From the cell containing the given text, extract its center point as [X, Y] coordinate. 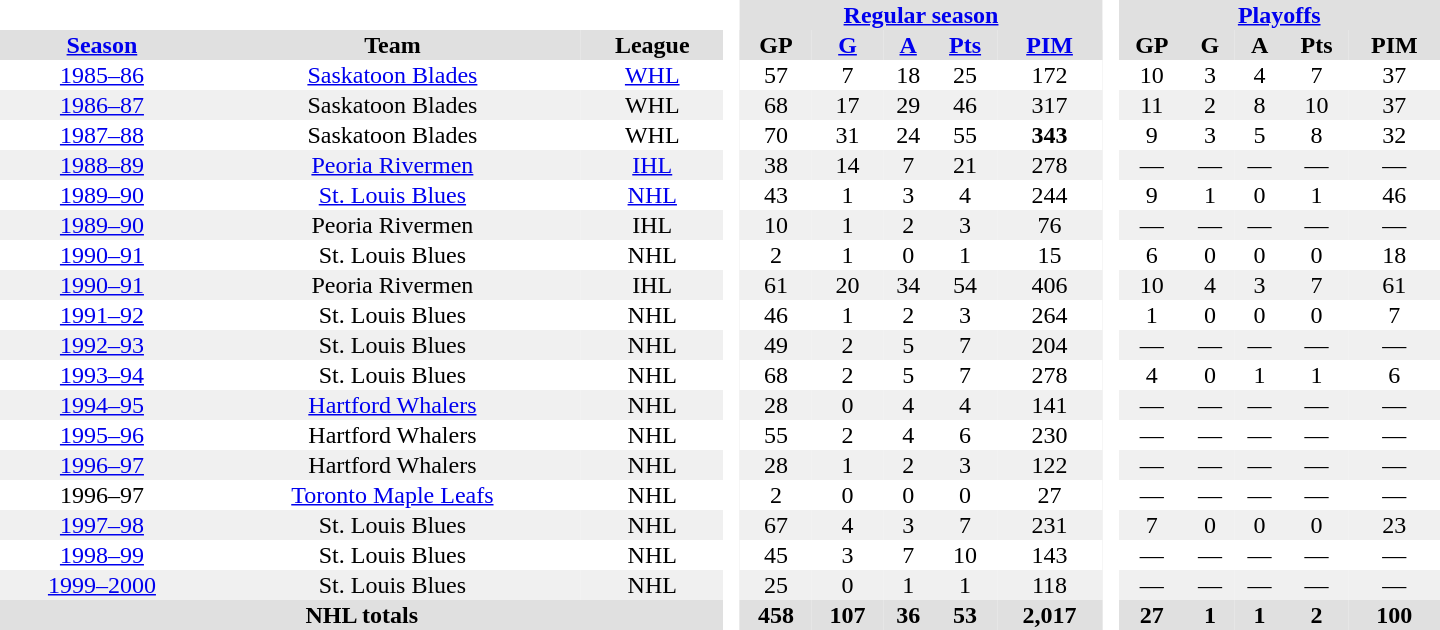
Toronto Maple Leafs [392, 495]
264 [1050, 315]
54 [965, 285]
38 [776, 165]
17 [848, 105]
1991–92 [102, 315]
406 [1050, 285]
21 [965, 165]
172 [1050, 75]
343 [1050, 135]
34 [908, 285]
1987–88 [102, 135]
67 [776, 525]
1993–94 [102, 375]
231 [1050, 525]
122 [1050, 465]
317 [1050, 105]
20 [848, 285]
230 [1050, 435]
49 [776, 345]
107 [848, 615]
1992–93 [102, 345]
Regular season [921, 15]
29 [908, 105]
1997–98 [102, 525]
Playoffs [1279, 15]
23 [1394, 525]
76 [1050, 225]
24 [908, 135]
11 [1152, 105]
141 [1050, 405]
14 [848, 165]
1994–95 [102, 405]
53 [965, 615]
1986–87 [102, 105]
2,017 [1050, 615]
Season [102, 45]
15 [1050, 255]
1995–96 [102, 435]
36 [908, 615]
100 [1394, 615]
57 [776, 75]
143 [1050, 555]
244 [1050, 195]
NHL totals [362, 615]
League [652, 45]
1998–99 [102, 555]
45 [776, 555]
1988–89 [102, 165]
118 [1050, 585]
1985–86 [102, 75]
31 [848, 135]
43 [776, 195]
458 [776, 615]
1999–2000 [102, 585]
32 [1394, 135]
70 [776, 135]
Team [392, 45]
204 [1050, 345]
